Determine the (x, y) coordinate at the center of the cell enclosing the given text.  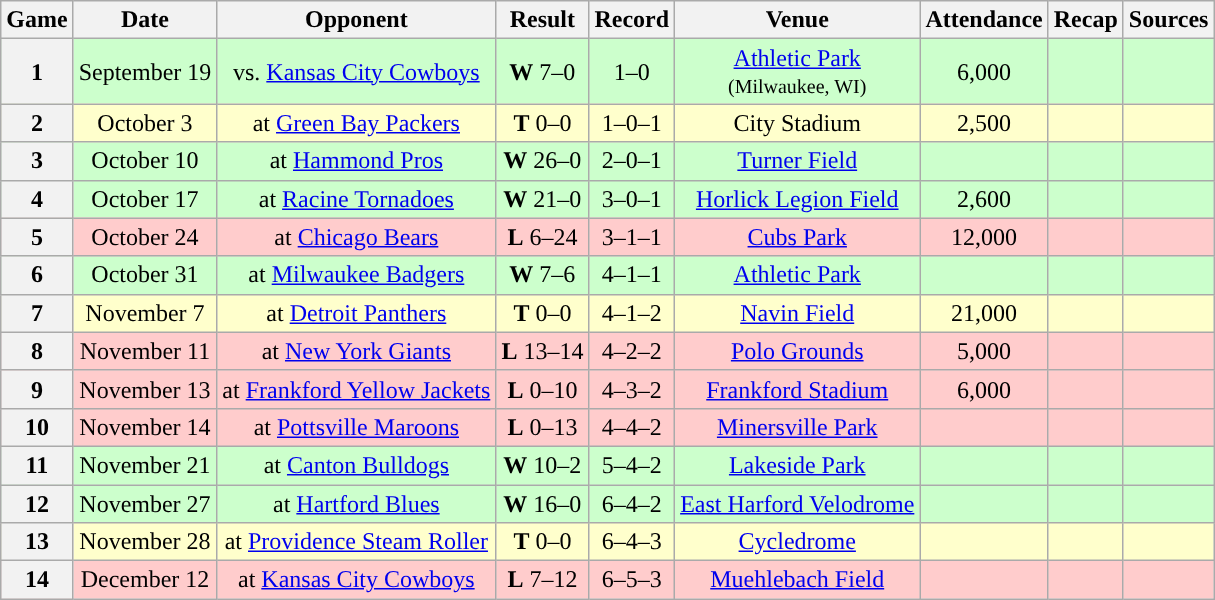
at Frankford Yellow Jackets (356, 389)
13 (37, 542)
November 14 (145, 427)
2,500 (984, 123)
East Harford Velodrome (798, 503)
4–4–2 (632, 427)
at Providence Steam Roller (356, 542)
6–5–3 (632, 580)
L 0–10 (542, 389)
Athletic Park (798, 275)
9 (37, 389)
Opponent (356, 20)
6–4–2 (632, 503)
4–3–2 (632, 389)
L 0–13 (542, 427)
2,600 (984, 199)
October 10 (145, 161)
at Milwaukee Badgers (356, 275)
Polo Grounds (798, 351)
Recap (1086, 20)
6–4–3 (632, 542)
5,000 (984, 351)
14 (37, 580)
at Green Bay Packers (356, 123)
November 21 (145, 465)
September 19 (145, 72)
2–0–1 (632, 161)
November 27 (145, 503)
Horlick Legion Field (798, 199)
L 6–24 (542, 237)
November 28 (145, 542)
L 7–12 (542, 580)
Frankford Stadium (798, 389)
5–4–2 (632, 465)
Game (37, 20)
4–1–1 (632, 275)
October 24 (145, 237)
W 7–6 (542, 275)
W 10–2 (542, 465)
3–1–1 (632, 237)
at New York Giants (356, 351)
2 (37, 123)
4 (37, 199)
3 (37, 161)
at Canton Bulldogs (356, 465)
12,000 (984, 237)
vs. Kansas City Cowboys (356, 72)
L 13–14 (542, 351)
12 (37, 503)
November 7 (145, 313)
Lakeside Park (798, 465)
October 31 (145, 275)
Cubs Park (798, 237)
Cycledrome (798, 542)
at Hartford Blues (356, 503)
W 16–0 (542, 503)
at Chicago Bears (356, 237)
at Kansas City Cowboys (356, 580)
W 7–0 (542, 72)
Turner Field (798, 161)
5 (37, 237)
Athletic Park (Milwaukee, WI) (798, 72)
4–2–2 (632, 351)
Sources (1168, 20)
Date (145, 20)
Venue (798, 20)
at Hammond Pros (356, 161)
Muehlebach Field (798, 580)
Result (542, 20)
8 (37, 351)
at Detroit Panthers (356, 313)
at Pottsville Maroons (356, 427)
1–0 (632, 72)
4–1–2 (632, 313)
1 (37, 72)
W 21–0 (542, 199)
3–0–1 (632, 199)
Minersville Park (798, 427)
Record (632, 20)
December 12 (145, 580)
November 11 (145, 351)
11 (37, 465)
6 (37, 275)
1–0–1 (632, 123)
October 3 (145, 123)
Navin Field (798, 313)
W 26–0 (542, 161)
City Stadium (798, 123)
21,000 (984, 313)
7 (37, 313)
Attendance (984, 20)
at Racine Tornadoes (356, 199)
October 17 (145, 199)
10 (37, 427)
November 13 (145, 389)
